For the text-containing cell, return its midpoint in [x, y] coordinate format. 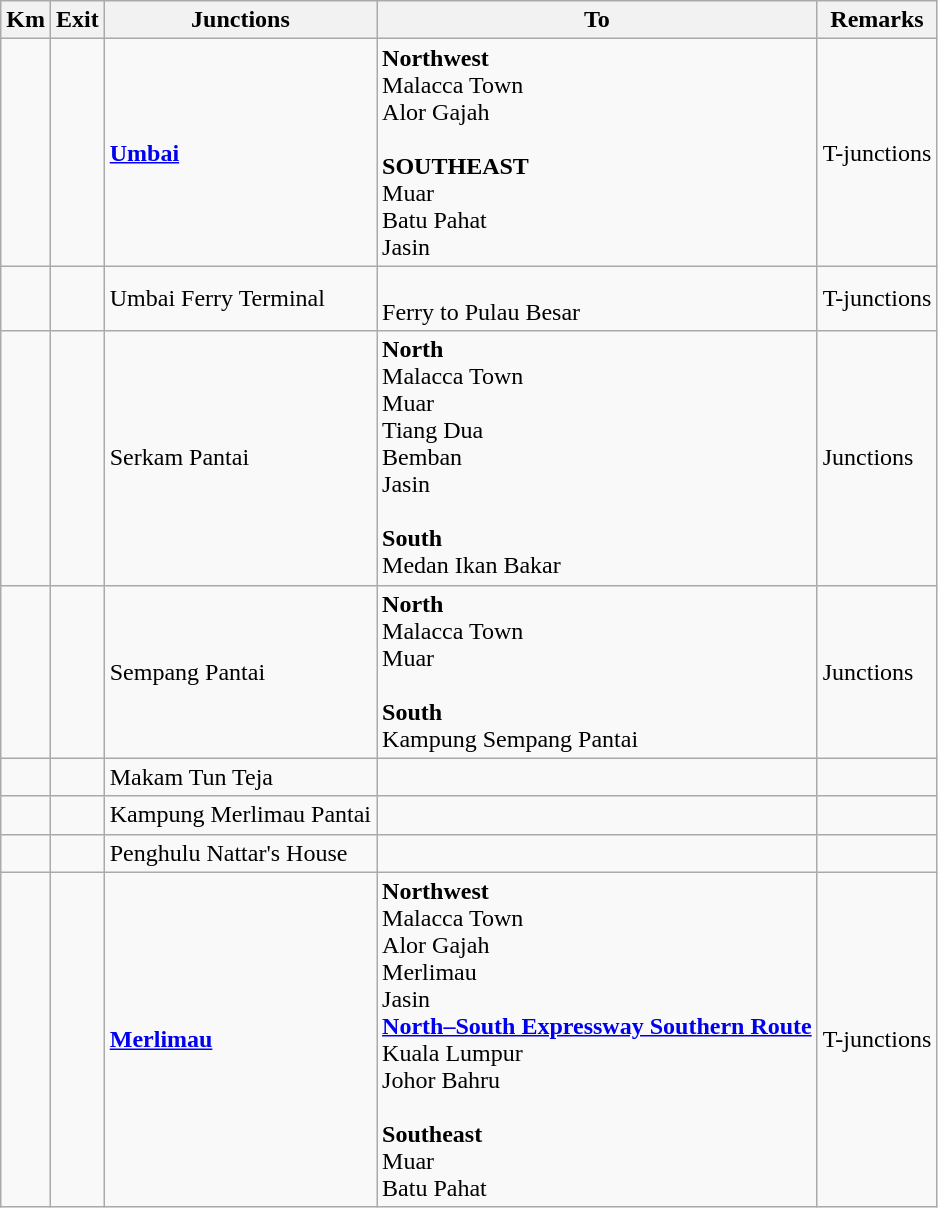
Sempang Pantai [240, 672]
Exit [77, 20]
NorthMalacca TownMuarTiang DuaBembanJasinSouth Medan Ikan Bakar [598, 458]
Penghulu Nattar's House [240, 853]
Serkam Pantai [240, 458]
To [598, 20]
Umbai [240, 152]
Remarks [877, 20]
Km [26, 20]
NorthMalacca TownMuarSouthKampung Sempang Pantai [598, 672]
Merlimau [240, 1040]
NorthwestMalacca TownAlor GajahSOUTHEASTMuarBatu PahatJasin [598, 152]
Kampung Merlimau Pantai [240, 815]
NorthwestMalacca TownAlor GajahMerlimauJasin North–South Expressway Southern RouteKuala LumpurJohor BahruSoutheastMuarBatu Pahat [598, 1040]
Umbai Ferry Terminal [240, 298]
Makam Tun Teja [240, 777]
Ferry to Pulau Besar [598, 298]
